Determine the (X, Y) coordinate at the center of the cell enclosing the given text.  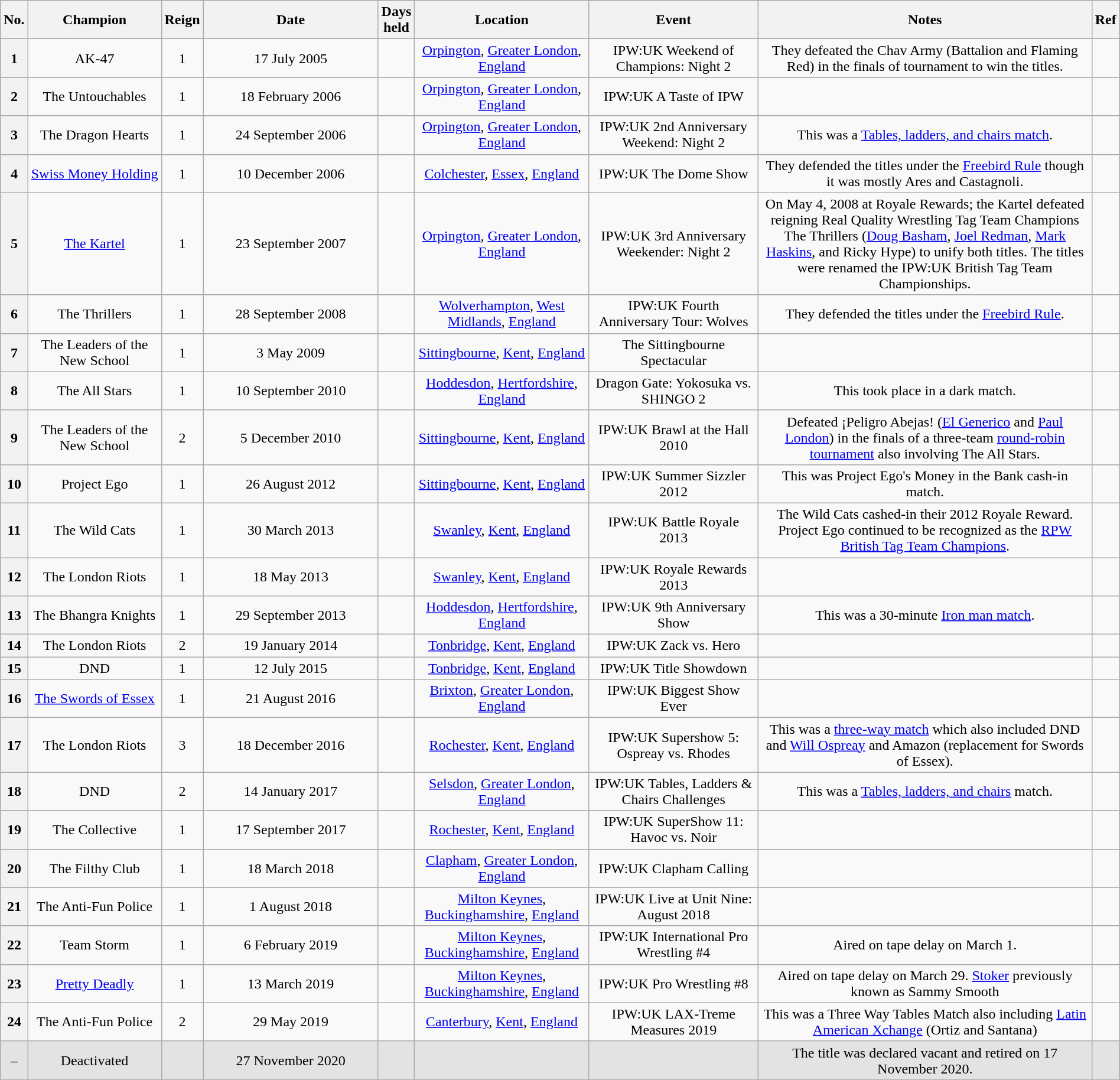
Event (673, 20)
29 September 2013 (291, 616)
18 March 2018 (291, 868)
12 (14, 577)
IPW:UK 9th Anniversary Show (673, 616)
14 (14, 646)
10 December 2006 (291, 174)
IPW:UK Tables, Ladders & Chairs Challenges (673, 792)
IPW:UK 3rd Anniversary Weekender: Night 2 (673, 243)
7 (14, 352)
13 (14, 616)
IPW:UK LAX-Treme Measures 2019 (673, 1022)
This was Project Ego's Money in the Bank cash-in match. (925, 483)
23 September 2007 (291, 243)
19 January 2014 (291, 646)
The All Stars (95, 391)
IPW:UK The Dome Show (673, 174)
17 July 2005 (291, 58)
17 September 2017 (291, 829)
Days held (396, 20)
26 August 2012 (291, 483)
22 (14, 945)
Wolverhampton, West Midlands, England (502, 314)
28 September 2008 (291, 314)
Swiss Money Holding (95, 174)
24 September 2006 (291, 135)
Date (291, 20)
IPW:UK Brawl at the Hall 2010 (673, 437)
IPW:UK 2nd Anniversary Weekend: Night 2 (673, 135)
20 (14, 868)
Location (502, 20)
This took place in a dark match. (925, 391)
6 February 2019 (291, 945)
IPW:UK Live at Unit Nine: August 2018 (673, 906)
AK-47 (95, 58)
IPW:UK Title Showdown (673, 668)
Team Storm (95, 945)
30 March 2013 (291, 530)
Dragon Gate: Yokosuka vs. SHINGO 2 (673, 391)
The Wild Cats (95, 530)
They defended the titles under the Freebird Rule. (925, 314)
IPW:UK Biggest Show Ever (673, 698)
IPW:UK Battle Royale 2013 (673, 530)
The Untouchables (95, 97)
18 February 2006 (291, 97)
Defeated ¡Peligro Abejas! (El Generico and Paul London) in the finals of a three-team round-robin tournament also involving The All Stars. (925, 437)
18 May 2013 (291, 577)
Champion (95, 20)
The Dragon Hearts (95, 135)
29 May 2019 (291, 1022)
The Wild Cats cashed-in their 2012 Royale Reward. Project Ego continued to be recognized as the RPW British Tag Team Champions. (925, 530)
IPW:UK Fourth Anniversary Tour: Wolves (673, 314)
Clapham, Greater London, England (502, 868)
19 (14, 829)
1 August 2018 (291, 906)
IPW:UK Summer Sizzler 2012 (673, 483)
Reign (182, 20)
Colchester, Essex, England (502, 174)
Aired on tape delay on March 1. (925, 945)
21 August 2016 (291, 698)
This was a 30-minute Iron man match. (925, 616)
IPW:UK Pro Wrestling #8 (673, 983)
14 January 2017 (291, 792)
The title was declared vacant and retired on 17 November 2020. (925, 1060)
– (14, 1060)
The Filthy Club (95, 868)
Ref (1106, 20)
No. (14, 20)
Notes (925, 20)
5 December 2010 (291, 437)
IPW:UK International Pro Wrestling #4 (673, 945)
18 (14, 792)
The Sittingbourne Spectacular (673, 352)
The Kartel (95, 243)
4 (14, 174)
3 May 2009 (291, 352)
Canterbury, Kent, England (502, 1022)
They defeated the Chav Army (Battalion and Flaming Red) in the finals of tournament to win the titles. (925, 58)
This was a three-way match which also included DND and Will Ospreay and Amazon (replacement for Swords of Essex). (925, 745)
The Bhangra Knights (95, 616)
IPW:UK Supershow 5: Ospreay vs. Rhodes (673, 745)
This was a Three Way Tables Match also including Latin American Xchange (Ortiz and Santana) (925, 1022)
IPW:UK Zack vs. Hero (673, 646)
10 September 2010 (291, 391)
17 (14, 745)
Project Ego (95, 483)
Aired on tape delay on March 29. Stoker previously known as Sammy Smooth (925, 983)
16 (14, 698)
27 November 2020 (291, 1060)
15 (14, 668)
Pretty Deadly (95, 983)
18 December 2016 (291, 745)
The Thrillers (95, 314)
IPW:UK Royale Rewards 2013 (673, 577)
Selsdon, Greater London, England (502, 792)
The Swords of Essex (95, 698)
The Collective (95, 829)
IPW:UK A Taste of IPW (673, 97)
IPW:UK Clapham Calling (673, 868)
6 (14, 314)
21 (14, 906)
24 (14, 1022)
5 (14, 243)
IPW:UK SuperShow 11: Havoc vs. Noir (673, 829)
10 (14, 483)
11 (14, 530)
9 (14, 437)
Deactivated (95, 1060)
They defended the titles under the Freebird Rule though it was mostly Ares and Castagnoli. (925, 174)
23 (14, 983)
Brixton, Greater London, England (502, 698)
13 March 2019 (291, 983)
8 (14, 391)
IPW:UK Weekend of Champions: Night 2 (673, 58)
12 July 2015 (291, 668)
